Return (X, Y) of the center of cell containing provided text 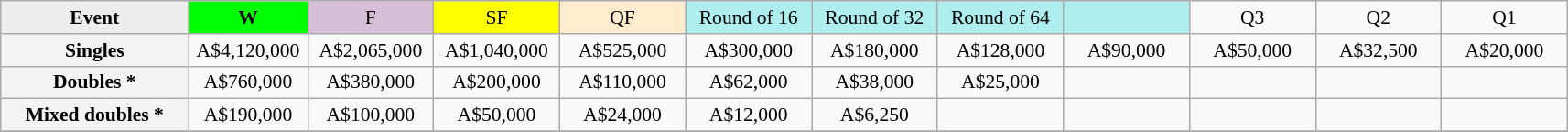
A$200,000 (497, 82)
A$2,065,000 (371, 50)
Singles (95, 50)
A$24,000 (622, 115)
A$180,000 (874, 50)
A$90,000 (1127, 50)
A$6,250 (874, 115)
A$32,500 (1379, 50)
Round of 16 (749, 17)
A$760,000 (248, 82)
A$4,120,000 (248, 50)
Round of 64 (1000, 17)
Q1 (1505, 17)
A$12,000 (749, 115)
A$110,000 (622, 82)
F (371, 17)
A$380,000 (371, 82)
Round of 32 (874, 17)
Event (95, 17)
A$190,000 (248, 115)
A$1,040,000 (497, 50)
Q3 (1252, 17)
A$300,000 (749, 50)
A$38,000 (874, 82)
Q2 (1379, 17)
A$128,000 (1000, 50)
A$525,000 (622, 50)
Doubles * (95, 82)
Mixed doubles * (95, 115)
A$25,000 (1000, 82)
A$100,000 (371, 115)
A$62,000 (749, 82)
QF (622, 17)
A$20,000 (1505, 50)
SF (497, 17)
W (248, 17)
